Extract the (x, y) coordinate from the center of the cell holding the provided text.  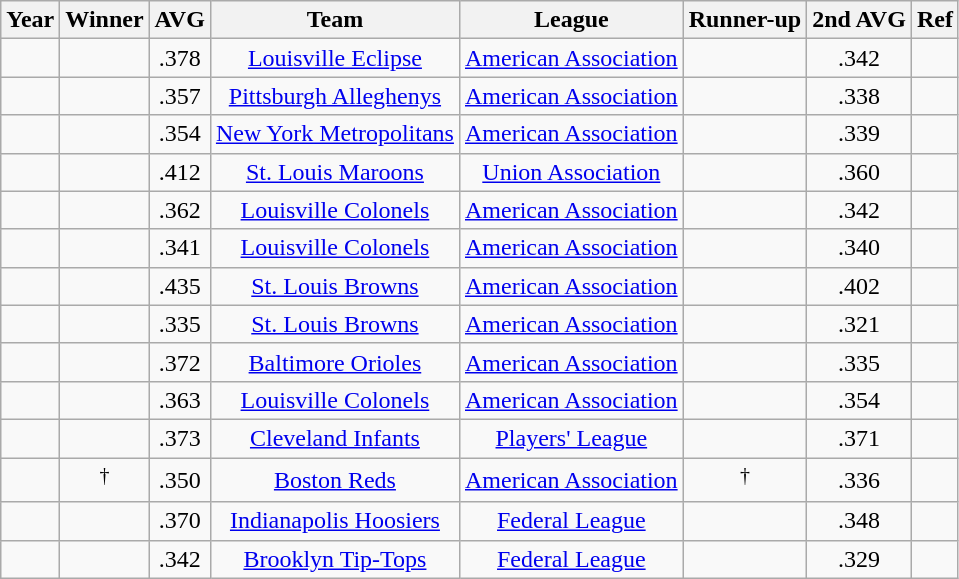
League (571, 20)
.336 (860, 480)
2nd AVG (860, 20)
.329 (860, 559)
Union Association (571, 172)
Louisville Eclipse (334, 58)
.373 (180, 438)
Year (30, 20)
.378 (180, 58)
Team (334, 20)
AVG (180, 20)
Ref (934, 20)
St. Louis Maroons (334, 172)
Runner-up (745, 20)
.371 (860, 438)
.321 (860, 324)
Brooklyn Tip-Tops (334, 559)
.341 (180, 248)
Boston Reds (334, 480)
.350 (180, 480)
Cleveland Infants (334, 438)
Winner (104, 20)
.357 (180, 96)
.372 (180, 362)
.348 (860, 521)
Players' League (571, 438)
.360 (860, 172)
.339 (860, 134)
.402 (860, 286)
Indianapolis Hoosiers (334, 521)
.340 (860, 248)
.370 (180, 521)
Pittsburgh Alleghenys (334, 96)
Baltimore Orioles (334, 362)
.338 (860, 96)
.435 (180, 286)
.362 (180, 210)
.363 (180, 400)
.412 (180, 172)
New York Metropolitans (334, 134)
